For the text-containing cell, return its midpoint in [X, Y] coordinate format. 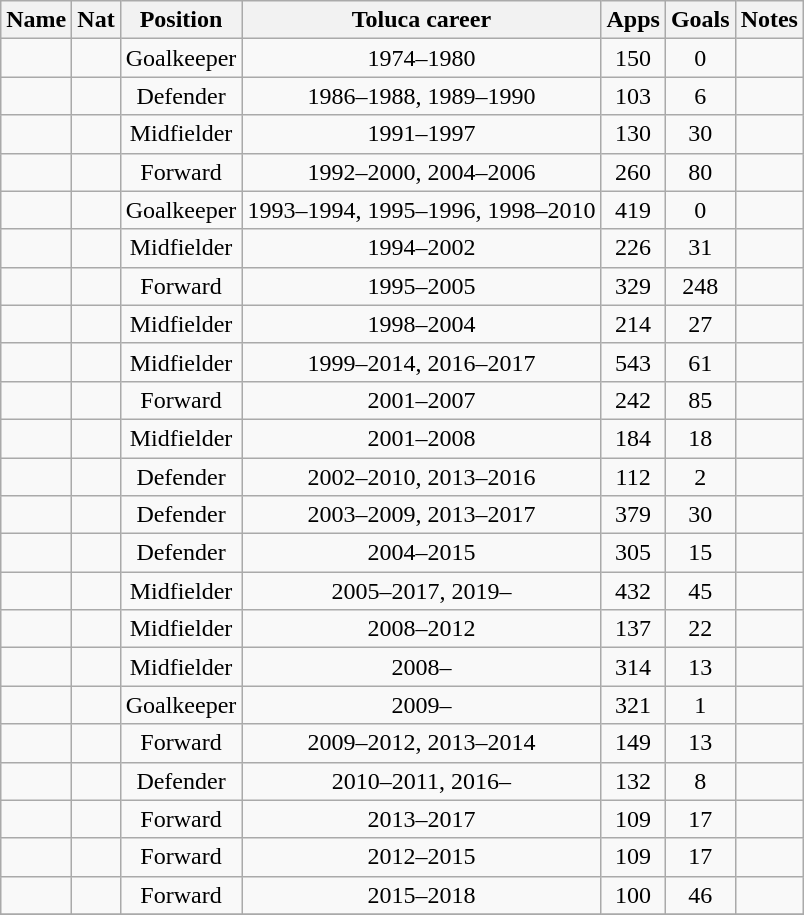
27 [700, 324]
242 [633, 400]
419 [633, 210]
1 [700, 705]
45 [700, 591]
1986–1988, 1989–1990 [422, 96]
2009–2012, 2013–2014 [422, 743]
1994–2002 [422, 248]
184 [633, 438]
Name [36, 20]
1999–2014, 2016–2017 [422, 362]
6 [700, 96]
321 [633, 705]
379 [633, 515]
2015–2018 [422, 895]
226 [633, 248]
329 [633, 286]
15 [700, 553]
Goals [700, 20]
61 [700, 362]
2010–2011, 2016– [422, 781]
1992–2000, 2004–2006 [422, 172]
2 [700, 477]
2008– [422, 667]
80 [700, 172]
260 [633, 172]
2013–2017 [422, 819]
8 [700, 781]
2003–2009, 2013–2017 [422, 515]
2009– [422, 705]
100 [633, 895]
1974–1980 [422, 58]
132 [633, 781]
46 [700, 895]
31 [700, 248]
Toluca career [422, 20]
149 [633, 743]
2004–2015 [422, 553]
1998–2004 [422, 324]
314 [633, 667]
2005–2017, 2019– [422, 591]
305 [633, 553]
137 [633, 629]
2002–2010, 2013–2016 [422, 477]
543 [633, 362]
2001–2008 [422, 438]
112 [633, 477]
214 [633, 324]
18 [700, 438]
103 [633, 96]
Position [181, 20]
1995–2005 [422, 286]
1991–1997 [422, 134]
2001–2007 [422, 400]
22 [700, 629]
150 [633, 58]
85 [700, 400]
130 [633, 134]
Apps [633, 20]
2008–2012 [422, 629]
1993–1994, 1995–1996, 1998–2010 [422, 210]
Notes [769, 20]
248 [700, 286]
2012–2015 [422, 857]
Nat [96, 20]
432 [633, 591]
